Return the [x, y] coordinate for the center point of the cell that contains the specified text.  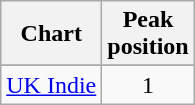
Chart [52, 34]
UK Indie [52, 85]
Peakposition [148, 34]
1 [148, 85]
